Provide the [x, y] coordinate of the cell's center where the given text is located.  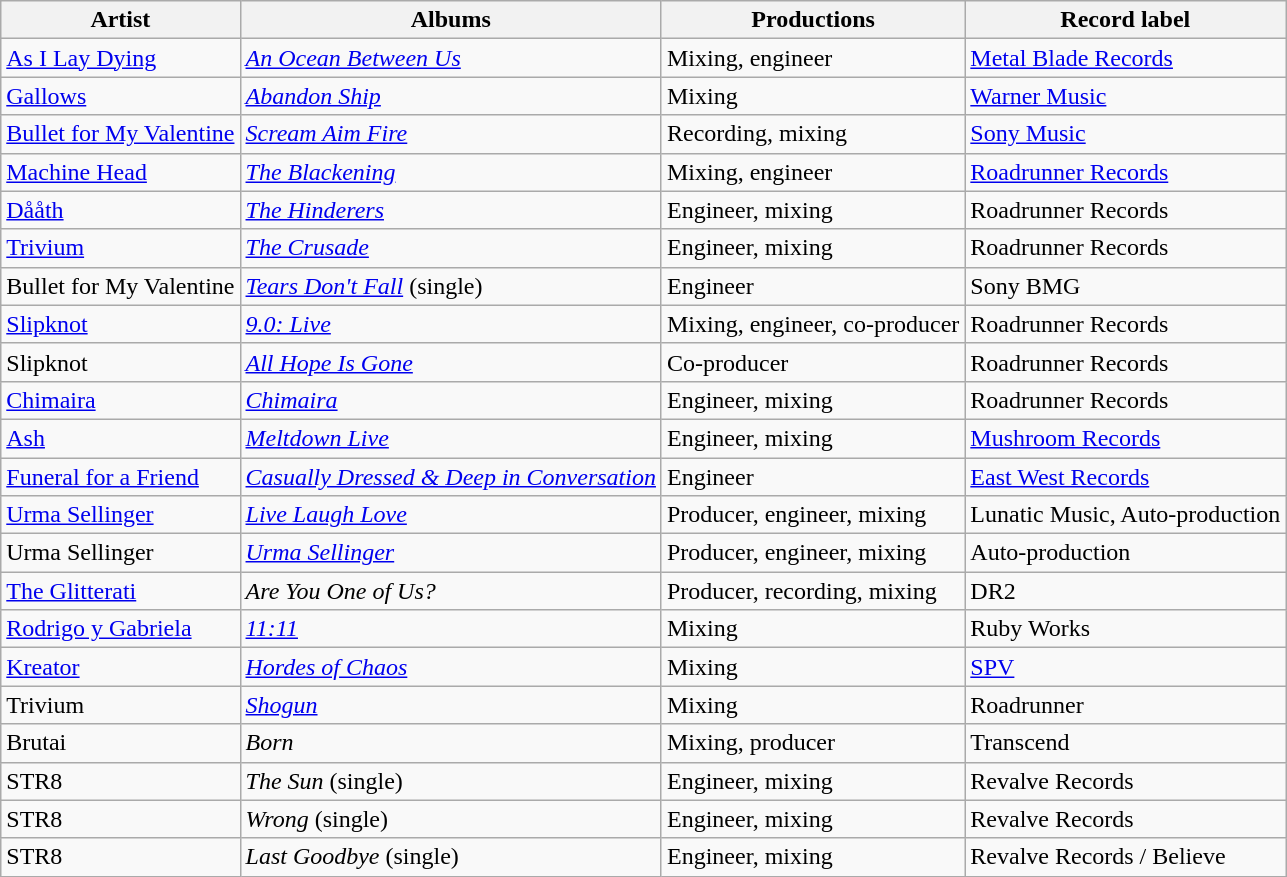
9.0: Live [450, 324]
Recording, mixing [812, 134]
East West Records [1126, 477]
Record label [1126, 20]
Scream Aim Fire [450, 134]
Born [450, 743]
Mushroom Records [1126, 438]
Hordes of Chaos [450, 667]
Are You One of Us? [450, 591]
Mixing, producer [812, 743]
The Blackening [450, 172]
Ash [120, 438]
All Hope Is Gone [450, 362]
Albums [450, 20]
Producer, recording, mixing [812, 591]
11:11 [450, 629]
The Crusade [450, 248]
The Glitterati [120, 591]
Metal Blade Records [1126, 58]
The Hinderers [450, 210]
Kreator [120, 667]
Warner Music [1126, 96]
Tears Don't Fall (single) [450, 286]
Wrong (single) [450, 819]
Transcend [1126, 743]
Productions [812, 20]
DR2 [1126, 591]
Dååth [120, 210]
Roadrunner [1126, 705]
Rodrigo y Gabriela [120, 629]
Co-producer [812, 362]
Live Laugh Love [450, 515]
Brutai [120, 743]
Funeral for a Friend [120, 477]
Sony Music [1126, 134]
Auto-production [1126, 553]
Last Goodbye (single) [450, 857]
Lunatic Music, Auto-production [1126, 515]
Machine Head [120, 172]
Sony BMG [1126, 286]
Casually Dressed & Deep in Conversation [450, 477]
Ruby Works [1126, 629]
An Ocean Between Us [450, 58]
The Sun (single) [450, 781]
Mixing, engineer, co-producer [812, 324]
Artist [120, 20]
Revalve Records / Believe [1126, 857]
SPV [1126, 667]
Meltdown Live [450, 438]
Shogun [450, 705]
As I Lay Dying [120, 58]
Abandon Ship [450, 96]
Gallows [120, 96]
